Pinpoint the cell where the given text exists, returning its [x, y] midpoint coordinate. 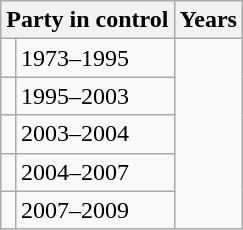
1973–1995 [94, 58]
2007–2009 [94, 210]
2003–2004 [94, 134]
2004–2007 [94, 172]
Party in control [88, 20]
1995–2003 [94, 96]
Years [208, 20]
